Return (x, y) of the center of cell containing provided text 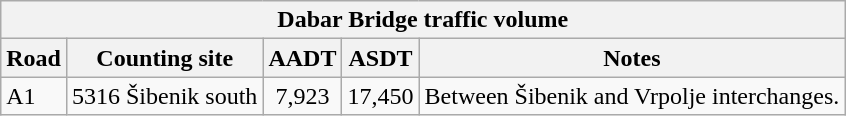
Between Šibenik and Vrpolje interchanges. (632, 96)
Notes (632, 58)
Dabar Bridge traffic volume (423, 20)
7,923 (302, 96)
A1 (34, 96)
5316 Šibenik south (164, 96)
Counting site (164, 58)
ASDT (380, 58)
AADT (302, 58)
17,450 (380, 96)
Road (34, 58)
